Search for the cell housing the specified text and yield its (x, y) center coordinate. 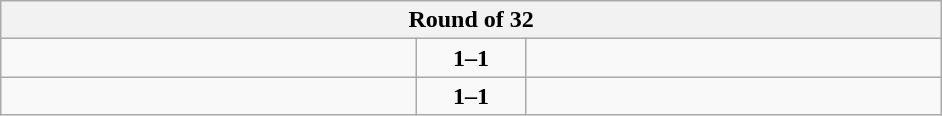
Round of 32 (472, 20)
